Provide the [x, y] coordinate of the cell's center where the given text is located.  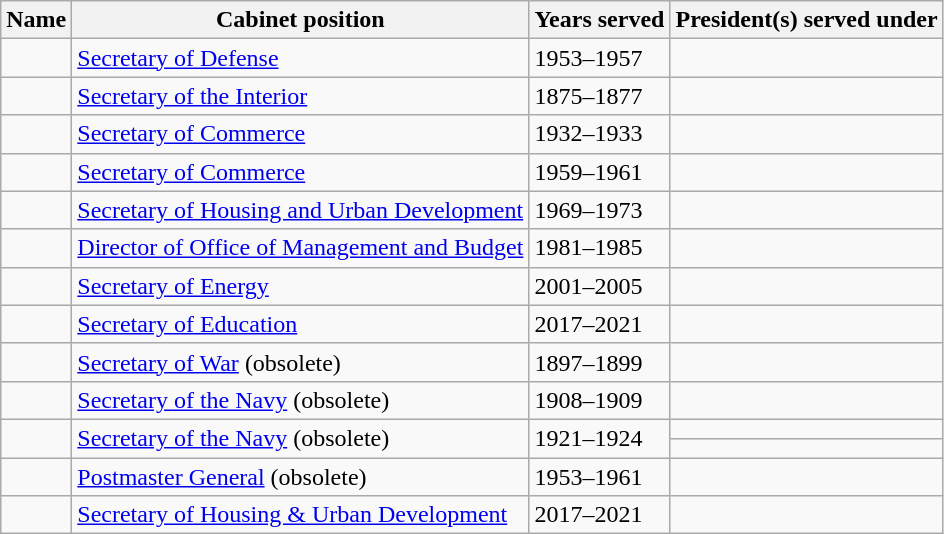
Postmaster General (obsolete) [300, 477]
Secretary of the Interior [300, 96]
Secretary of Energy [300, 286]
Secretary of Housing and Urban Development [300, 210]
1921–1924 [600, 438]
Secretary of Education [300, 324]
Name [36, 20]
1953–1957 [600, 58]
1908–1909 [600, 400]
1953–1961 [600, 477]
Secretary of Housing & Urban Development [300, 515]
Secretary of War (obsolete) [300, 362]
2001–2005 [600, 286]
Director of Office of Management and Budget [300, 248]
1981–1985 [600, 248]
President(s) served under [806, 20]
1875–1877 [600, 96]
Cabinet position [300, 20]
1969–1973 [600, 210]
1932–1933 [600, 134]
Years served [600, 20]
Secretary of Defense [300, 58]
1959–1961 [600, 172]
1897–1899 [600, 362]
